Capture the cell that displays the provided text and extract its [X, Y] central coordinate. 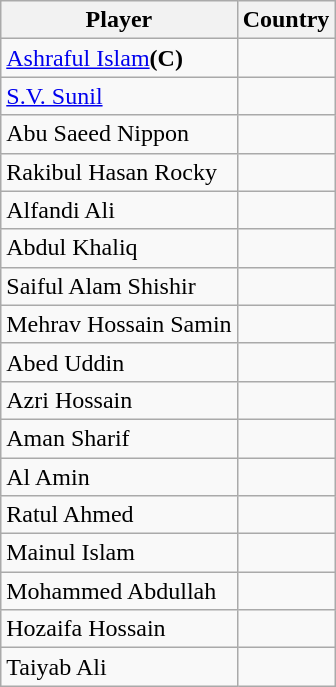
S.V. Sunil [119, 96]
Hozaifa Hossain [119, 629]
Rakibul Hasan Rocky [119, 172]
Abu Saeed Nippon [119, 134]
Azri Hossain [119, 400]
Aman Sharif [119, 438]
Mehrav Hossain Samin [119, 324]
Country [286, 20]
Mohammed Abdullah [119, 591]
Mainul Islam [119, 553]
Abed Uddin [119, 362]
Al Amin [119, 477]
Ratul Ahmed [119, 515]
Player [119, 20]
Alfandi Ali [119, 210]
Saiful Alam Shishir [119, 286]
Taiyab Ali [119, 667]
Ashraful Islam(C) [119, 58]
Abdul Khaliq [119, 248]
